Identify which cell holds the provided text, then report its (X, Y) central coordinate. 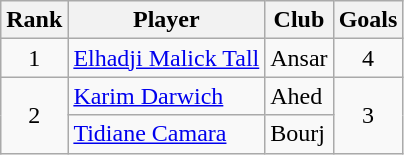
1 (34, 58)
Karim Darwich (166, 96)
Tidiane Camara (166, 134)
2 (34, 115)
Ahed (299, 96)
4 (368, 58)
Goals (368, 20)
Rank (34, 20)
Ansar (299, 58)
Bourj (299, 134)
Elhadji Malick Tall (166, 58)
Player (166, 20)
Club (299, 20)
3 (368, 115)
